Identify which cell holds the provided text, then report its (x, y) central coordinate. 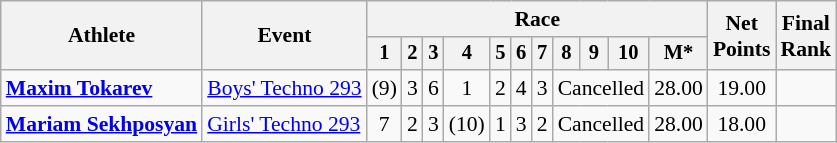
(9) (384, 88)
8 (566, 54)
(10) (467, 124)
Event (284, 36)
19.00 (742, 88)
Maxim Tokarev (102, 88)
Girls' Techno 293 (284, 124)
Athlete (102, 36)
10 (629, 54)
Mariam Sekhposyan (102, 124)
9 (594, 54)
18.00 (742, 124)
Race (538, 19)
Boys' Techno 293 (284, 88)
5 (500, 54)
NetPoints (742, 36)
Final Rank (806, 36)
M* (678, 54)
